Pinpoint the cell where the given text exists, returning its (X, Y) midpoint coordinate. 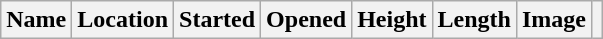
Image (554, 20)
Height (392, 20)
Length (474, 20)
Name (36, 20)
Location (123, 20)
Started (218, 20)
Opened (306, 20)
